Determine the (X, Y) coordinate at the center of the cell enclosing the given text.  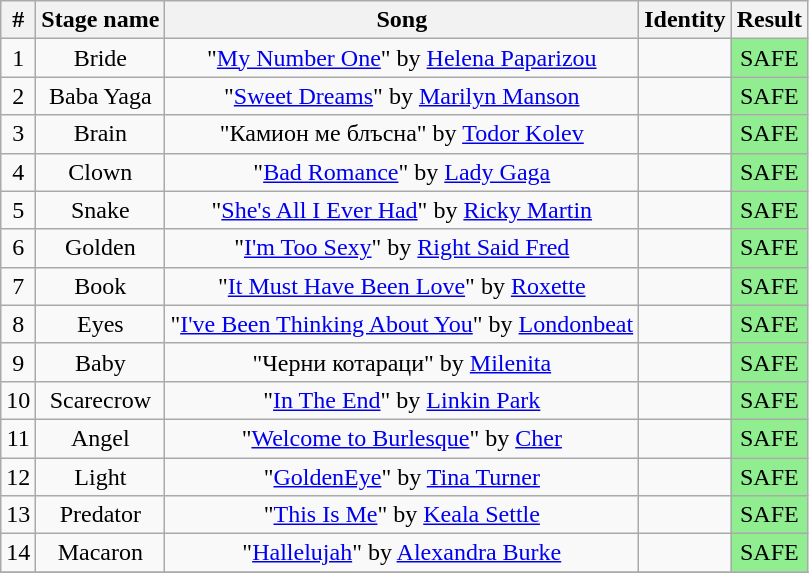
12 (18, 477)
Predator (100, 515)
8 (18, 324)
Golden (100, 248)
Snake (100, 210)
4 (18, 172)
Stage name (100, 20)
3 (18, 134)
"This Is Me" by Keala Settle (402, 515)
5 (18, 210)
# (18, 20)
"My Number One" by Helena Paparizou (402, 58)
"It Must Have Been Love" by Roxette (402, 286)
"Sweet Dreams" by Marilyn Manson (402, 96)
7 (18, 286)
9 (18, 362)
"Welcome to Burlesque" by Cher (402, 438)
Baba Yaga (100, 96)
Clown (100, 172)
6 (18, 248)
"Bad Romance" by Lady Gaga (402, 172)
"She's All I Ever Had" by Ricky Martin (402, 210)
Bride (100, 58)
Baby (100, 362)
2 (18, 96)
Song (402, 20)
"GoldenEye" by Tina Turner (402, 477)
10 (18, 400)
14 (18, 553)
Angel (100, 438)
Identity (685, 20)
Brain (100, 134)
Result (769, 20)
"Черни котараци" by Milenita (402, 362)
1 (18, 58)
"In The End" by Linkin Park (402, 400)
Book (100, 286)
Light (100, 477)
Macaron (100, 553)
Eyes (100, 324)
13 (18, 515)
Scarecrow (100, 400)
"Hallelujah" by Alexandra Burke (402, 553)
11 (18, 438)
"I've Been Thinking About You" by Londonbeat (402, 324)
"Камион ме блъсна" by Todor Kolev (402, 134)
"I'm Too Sexy" by Right Said Fred (402, 248)
